Extract the (x, y) coordinate from the center of the cell holding the provided text.  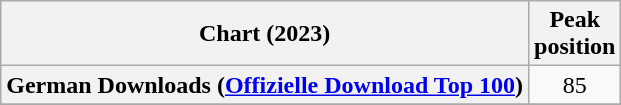
Chart (2023) (265, 34)
German Downloads (Offizielle Download Top 100) (265, 85)
85 (575, 85)
Peakposition (575, 34)
